Provide the (X, Y) coordinate of the cell's center where the given text is located.  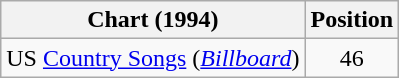
US Country Songs (Billboard) (153, 58)
46 (352, 58)
Position (352, 20)
Chart (1994) (153, 20)
